From the cell containing the given text, extract its center point as [X, Y] coordinate. 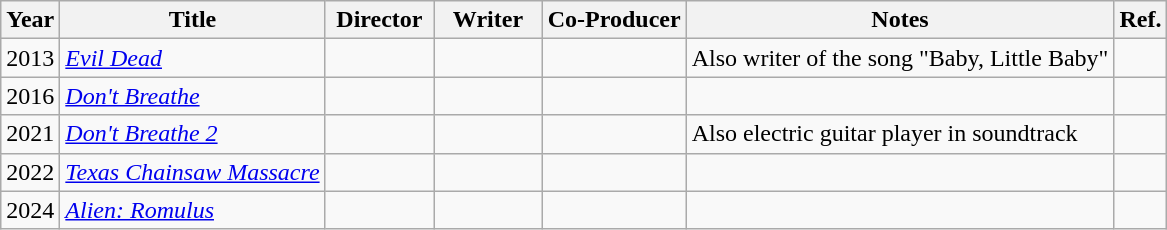
2016 [30, 96]
Don't Breathe 2 [192, 134]
Evil Dead [192, 58]
Texas Chainsaw Massacre [192, 172]
2024 [30, 210]
Also writer of the song "Baby, Little Baby" [900, 58]
Alien: Romulus [192, 210]
Co-Producer [614, 20]
Also electric guitar player in soundtrack [900, 134]
Director [380, 20]
2013 [30, 58]
Notes [900, 20]
Ref. [1140, 20]
Title [192, 20]
Writer [488, 20]
Year [30, 20]
2021 [30, 134]
2022 [30, 172]
Don't Breathe [192, 96]
